Capture the cell that displays the provided text and extract its [X, Y] central coordinate. 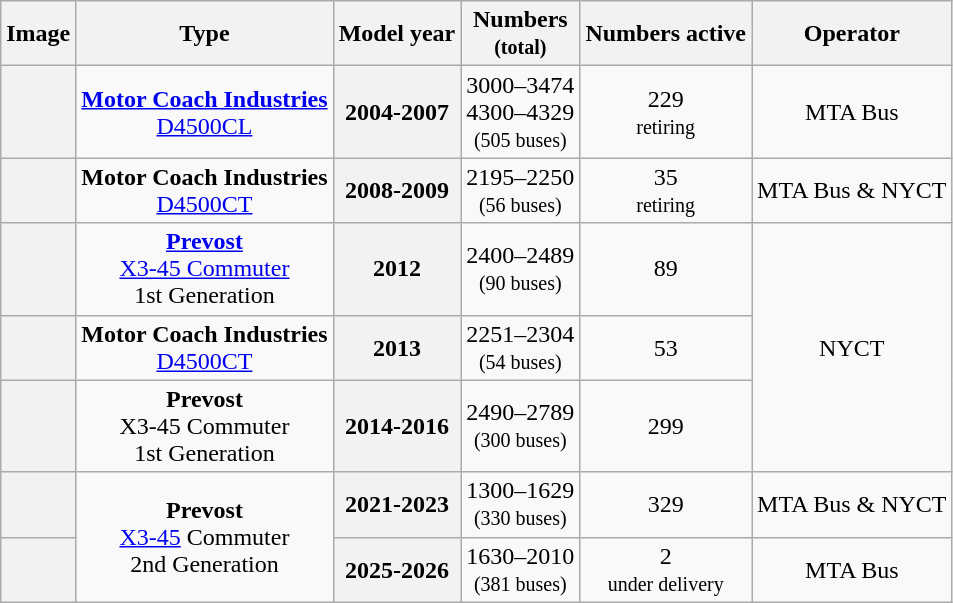
2008-2009 [397, 190]
329 [666, 504]
2400–2489(90 buses) [520, 269]
Type [204, 34]
1300–1629(330 buses) [520, 504]
Model year [397, 34]
2251–2304(54 buses) [520, 348]
299 [666, 426]
2195–2250(56 buses) [520, 190]
229retiring [666, 112]
Image [38, 34]
2012 [397, 269]
2under delivery [666, 570]
2014-2016 [397, 426]
89 [666, 269]
Motor Coach IndustriesD4500CL [204, 112]
53 [666, 348]
Numbers(total) [520, 34]
3000–34744300–4329(505 buses) [520, 112]
PrevostX3-45 Commuter2nd Generation [204, 537]
2490–2789(300 buses) [520, 426]
Operator [852, 34]
2025-2026 [397, 570]
NYCT [852, 348]
2004-2007 [397, 112]
Numbers active [666, 34]
2021-2023 [397, 504]
2013 [397, 348]
35retiring [666, 190]
1630–2010(381 buses) [520, 570]
